Search for the cell housing the specified text and yield its (X, Y) center coordinate. 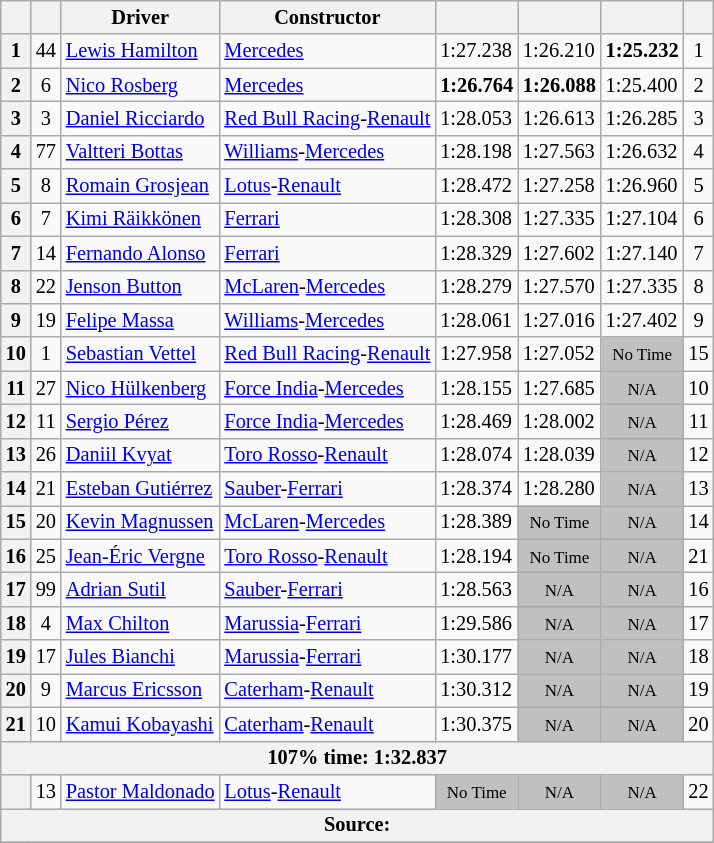
26 (46, 455)
107% time: 1:32.837 (358, 758)
1:28.002 (560, 421)
1:25.232 (642, 51)
1:27.016 (560, 320)
1:28.374 (476, 489)
1:28.155 (476, 388)
1:30.177 (476, 657)
Romain Grosjean (140, 186)
Source: (358, 825)
Lewis Hamilton (140, 51)
1:27.402 (642, 320)
1:27.140 (642, 253)
1:27.570 (560, 287)
1:28.194 (476, 556)
1:27.563 (560, 152)
1:26.613 (560, 118)
Jenson Button (140, 287)
Constructor (327, 17)
1:26.285 (642, 118)
Sergio Pérez (140, 421)
1:27.238 (476, 51)
1:28.389 (476, 522)
1:25.400 (642, 85)
Max Chilton (140, 623)
Kevin Magnussen (140, 522)
1:28.279 (476, 287)
Adrian Sutil (140, 589)
1:27.104 (642, 219)
1:28.329 (476, 253)
44 (46, 51)
Felipe Massa (140, 320)
Jules Bianchi (140, 657)
Driver (140, 17)
1:28.469 (476, 421)
Pastor Maldonado (140, 791)
Fernando Alonso (140, 253)
Nico Hülkenberg (140, 388)
1:28.280 (560, 489)
Valtteri Bottas (140, 152)
1:28.039 (560, 455)
1:29.586 (476, 623)
Nico Rosberg (140, 85)
1:27.602 (560, 253)
1:26.960 (642, 186)
Marcus Ericsson (140, 690)
27 (46, 388)
1:28.061 (476, 320)
1:30.375 (476, 724)
77 (46, 152)
1:27.258 (560, 186)
Sebastian Vettel (140, 354)
1:28.308 (476, 219)
1:30.312 (476, 690)
Jean-Éric Vergne (140, 556)
1:27.685 (560, 388)
1:26.088 (560, 85)
Kimi Räikkönen (140, 219)
Esteban Gutiérrez (140, 489)
Daniil Kvyat (140, 455)
1:26.210 (560, 51)
1:28.074 (476, 455)
1:28.053 (476, 118)
1:28.198 (476, 152)
1:27.958 (476, 354)
1:26.632 (642, 152)
1:26.764 (476, 85)
Daniel Ricciardo (140, 118)
Kamui Kobayashi (140, 724)
1:28.472 (476, 186)
1:28.563 (476, 589)
99 (46, 589)
25 (46, 556)
1:27.052 (560, 354)
